Scan for the cell matching the given text and deliver its [X, Y] coordinate at center. 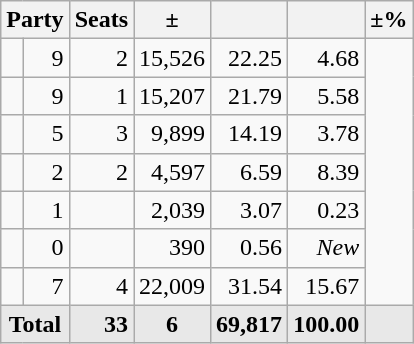
Party [35, 20]
6 [172, 324]
2,039 [172, 210]
6.59 [250, 172]
4.68 [326, 58]
0.56 [250, 248]
±% [389, 20]
31.54 [250, 286]
7 [46, 286]
14.19 [250, 134]
33 [101, 324]
15,526 [172, 58]
100.00 [326, 324]
5.58 [326, 96]
New [326, 248]
15.67 [326, 286]
22.25 [250, 58]
± [172, 20]
9,899 [172, 134]
4,597 [172, 172]
69,817 [250, 324]
5 [46, 134]
8.39 [326, 172]
0 [46, 248]
15,207 [172, 96]
3.78 [326, 134]
Seats [101, 20]
Total [35, 324]
390 [172, 248]
3 [101, 134]
4 [101, 286]
0.23 [326, 210]
21.79 [250, 96]
3.07 [250, 210]
22,009 [172, 286]
